From the cell containing the given text, extract its center point as [X, Y] coordinate. 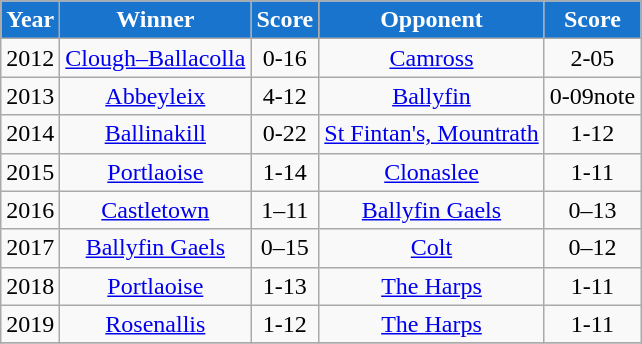
4-12 [285, 96]
0–15 [285, 248]
2012 [30, 58]
Camross [432, 58]
Year [30, 20]
Castletown [156, 210]
Abbeyleix [156, 96]
0–13 [592, 210]
0-22 [285, 134]
Clough–Ballacolla [156, 58]
1–11 [285, 210]
0-09note [592, 96]
St Fintan's, Mountrath [432, 134]
2017 [30, 248]
Ballinakill [156, 134]
2-05 [592, 58]
Ballyfin [432, 96]
Winner [156, 20]
2013 [30, 96]
1-13 [285, 286]
Opponent [432, 20]
Clonaslee [432, 172]
0–12 [592, 248]
Rosenallis [156, 324]
Colt [432, 248]
2014 [30, 134]
0-16 [285, 58]
2019 [30, 324]
2018 [30, 286]
2016 [30, 210]
2015 [30, 172]
1-14 [285, 172]
